For the text-containing cell, return its midpoint in [x, y] coordinate format. 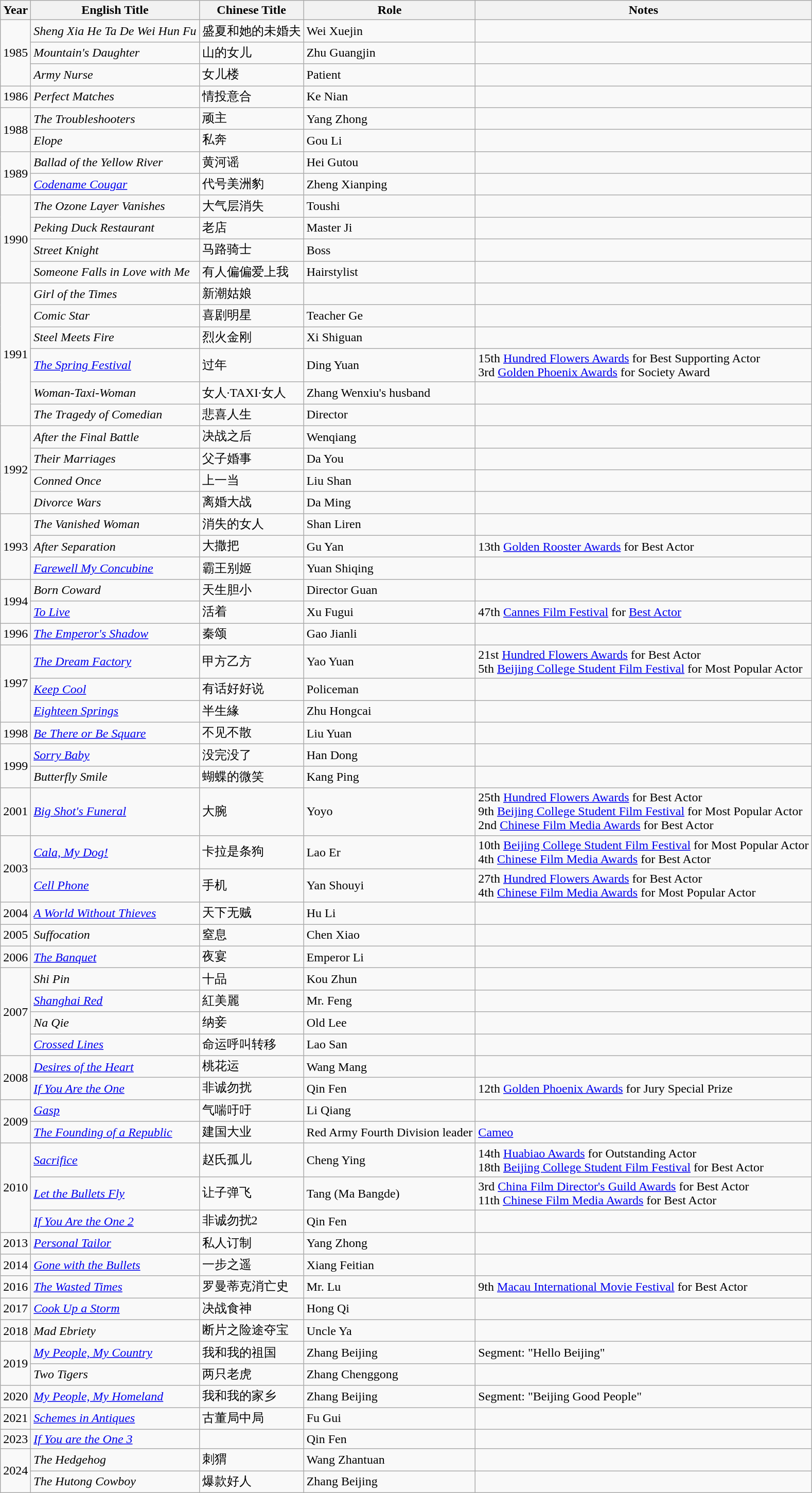
Big Shot's Funeral [115, 812]
赵氏孤儿 [251, 1160]
Boss [390, 250]
Xiang Feitian [390, 1265]
Shanghai Red [115, 1000]
上一当 [251, 481]
1996 [15, 634]
1988 [15, 130]
建国大业 [251, 1132]
Ke Nian [390, 97]
My People, My Country [115, 1353]
卡拉是条狗 [251, 852]
2009 [15, 1121]
Hairstylist [390, 272]
Role [390, 10]
1994 [15, 601]
Segment: "Beijing Good People" [643, 1397]
The Founding of a Republic [115, 1132]
2003 [15, 869]
Someone Falls in Love with Me [115, 272]
气喘吁吁 [251, 1111]
1993 [15, 547]
Mountain's Daughter [115, 52]
老店 [251, 229]
9th Macau International Movie Festival for Best Actor [643, 1287]
Zhu Guangjin [390, 52]
The Hutong Cowboy [115, 1482]
2019 [15, 1364]
The Ozone Layer Vanishes [115, 206]
12th Golden Phoenix Awards for Jury Special Prize [643, 1089]
Two Tigers [115, 1374]
爆款好人 [251, 1482]
Gasp [115, 1111]
Director [390, 415]
The Troubleshooters [115, 118]
The Tragedy of Comedian [115, 415]
顽主 [251, 118]
Wenqiang [390, 436]
蝴蝶的微笑 [251, 777]
大气层消失 [251, 206]
Ding Yuan [390, 365]
If You are the One 3 [115, 1439]
Lao San [390, 1045]
Farewell My Concubine [115, 568]
Let the Bullets Fly [115, 1193]
Keep Cool [115, 690]
Comic Star [115, 316]
The Banquet [115, 957]
Codename Cougar [115, 184]
Gu Yan [390, 547]
2007 [15, 1012]
After the Final Battle [115, 436]
Segment: "Hello Beijing" [643, 1353]
两只老虎 [251, 1374]
2006 [15, 957]
Xu Fugui [390, 612]
2005 [15, 936]
让子弹飞 [251, 1193]
1999 [15, 766]
Sacrifice [115, 1160]
Gone with the Bullets [115, 1265]
Yao Yuan [390, 662]
情投意合 [251, 97]
1998 [15, 733]
21st Hundred Flowers Awards for Best Actor5th Beijing College Student Film Festival for Most Popular Actor [643, 662]
活着 [251, 612]
天下无贼 [251, 913]
The Emperor's Shadow [115, 634]
Da Ming [390, 502]
Cameo [643, 1132]
Liu Yuan [390, 733]
Mad Ebriety [115, 1331]
我和我的祖国 [251, 1353]
13th Golden Rooster Awards for Best Actor [643, 547]
非诚勿扰2 [251, 1221]
2021 [15, 1418]
新潮姑娘 [251, 294]
Chinese Title [251, 10]
Sheng Xia He Ta De Wei Hun Fu [115, 31]
不见不散 [251, 733]
Wang Mang [390, 1066]
Desires of the Heart [115, 1066]
Eighteen Springs [115, 711]
Gou Li [390, 141]
Li Qiang [390, 1111]
Their Marriages [115, 459]
Zhang Chenggong [390, 1374]
过年 [251, 365]
盛夏和她的未婚夫 [251, 31]
2001 [15, 812]
2004 [15, 913]
Elope [115, 141]
山的女儿 [251, 52]
Kang Ping [390, 777]
Da You [390, 459]
秦颂 [251, 634]
If You Are the One 2 [115, 1221]
2023 [15, 1439]
Mr. Feng [390, 1000]
Perfect Matches [115, 97]
刺猬 [251, 1460]
Zhang Wenxiu's husband [390, 393]
Sorry Baby [115, 756]
Yan Shouyi [390, 885]
Red Army Fourth Division leader [390, 1132]
Hu Li [390, 913]
Woman-Taxi-Woman [115, 393]
2016 [15, 1287]
Shi Pin [115, 979]
To Live [115, 612]
十品 [251, 979]
窒息 [251, 936]
有人偏偏爱上我 [251, 272]
Xi Shiguan [390, 338]
有话好好说 [251, 690]
命运呼叫转移 [251, 1045]
Born Coward [115, 590]
烈火金刚 [251, 338]
Personal Tailor [115, 1243]
Shan Liren [390, 525]
Wei Xuejin [390, 31]
Wang Zhantuan [390, 1460]
Fu Gui [390, 1418]
Schemes in Antiques [115, 1418]
3rd China Film Director's Guild Awards for Best Actor 11th Chinese Film Media Awards for Best Actor [643, 1193]
Cheng Ying [390, 1160]
English Title [115, 10]
断片之险途夺宝 [251, 1331]
大腕 [251, 812]
A World Without Thieves [115, 913]
Hong Qi [390, 1309]
1985 [15, 53]
黄河谣 [251, 163]
Hei Gutou [390, 163]
Butterfly Smile [115, 777]
14th Huabiao Awards for Outstanding Actor18th Beijing College Student Film Festival for Best Actor [643, 1160]
没完没了 [251, 756]
Gao Jianli [390, 634]
2008 [15, 1078]
27th Hundred Flowers Awards for Best Actor 4th Chinese Film Media Awards for Most Popular Actor [643, 885]
2017 [15, 1309]
代号美洲豹 [251, 184]
私奔 [251, 141]
Suffocation [115, 936]
Zheng Xianping [390, 184]
手机 [251, 885]
霸王别姬 [251, 568]
离婚大战 [251, 502]
The Vanished Woman [115, 525]
The Wasted Times [115, 1287]
Conned Once [115, 481]
Yoyo [390, 812]
Toushi [390, 206]
Liu Shan [390, 481]
Patient [390, 75]
15th Hundred Flowers Awards for Best Supporting Actor 3rd Golden Phoenix Awards for Society Award [643, 365]
纳妾 [251, 1023]
我和我的家乡 [251, 1397]
Han Dong [390, 756]
天生胆小 [251, 590]
Cala, My Dog! [115, 852]
女人·TAXI·女人 [251, 393]
甲方乙方 [251, 662]
Director Guan [390, 590]
夜宴 [251, 957]
1990 [15, 239]
Old Lee [390, 1023]
Peking Duck Restaurant [115, 229]
Divorce Wars [115, 502]
私人订制 [251, 1243]
2024 [15, 1471]
Ballad of the Yellow River [115, 163]
After Separation [115, 547]
Chen Xiao [390, 936]
罗曼蒂克消亡史 [251, 1287]
紅美麗 [251, 1000]
决战之后 [251, 436]
Yuan Shiqing [390, 568]
Tang (Ma Bangde) [390, 1193]
The Dream Factory [115, 662]
Steel Meets Fire [115, 338]
Policeman [390, 690]
非诚勿扰 [251, 1089]
1986 [15, 97]
Street Knight [115, 250]
马路骑士 [251, 250]
Uncle Ya [390, 1331]
Cook Up a Storm [115, 1309]
Crossed Lines [115, 1045]
桃花运 [251, 1066]
1991 [15, 355]
Kou Zhun [390, 979]
决战食神 [251, 1309]
1989 [15, 173]
喜剧明星 [251, 316]
Na Qie [115, 1023]
大撒把 [251, 547]
Army Nurse [115, 75]
Year [15, 10]
Mr. Lu [390, 1287]
古董局中局 [251, 1418]
Teacher Ge [390, 316]
Be There or Be Square [115, 733]
悲喜人生 [251, 415]
女儿楼 [251, 75]
Girl of the Times [115, 294]
10th Beijing College Student Film Festival for Most Popular Actor4th Chinese Film Media Awards for Best Actor [643, 852]
2010 [15, 1188]
Master Ji [390, 229]
Zhu Hongcai [390, 711]
Emperor Li [390, 957]
Notes [643, 10]
2018 [15, 1331]
1997 [15, 683]
父子婚事 [251, 459]
Cell Phone [115, 885]
2020 [15, 1397]
The Spring Festival [115, 365]
If You Are the One [115, 1089]
1992 [15, 469]
The Hedgehog [115, 1460]
Lao Er [390, 852]
半生緣 [251, 711]
My People, My Homeland [115, 1397]
一步之遥 [251, 1265]
2013 [15, 1243]
47th Cannes Film Festival for Best Actor [643, 612]
消失的女人 [251, 525]
2014 [15, 1265]
